Detect which cell encompasses the target text, then output its [x, y] center coordinate. 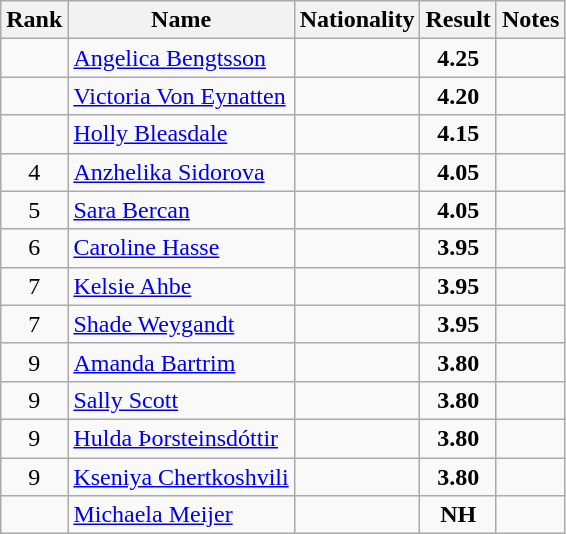
Sally Scott [181, 400]
4.25 [458, 58]
Kseniya Chertkoshvili [181, 477]
Anzhelika Sidorova [181, 172]
Kelsie Ahbe [181, 286]
Sara Bercan [181, 210]
Holly Bleasdale [181, 134]
Amanda Bartrim [181, 362]
Result [458, 20]
NH [458, 515]
Shade Weygandt [181, 324]
Name [181, 20]
Hulda Þorsteinsdóttir [181, 438]
4.15 [458, 134]
Angelica Bengtsson [181, 58]
Rank [34, 20]
4 [34, 172]
Nationality [357, 20]
6 [34, 248]
Caroline Hasse [181, 248]
4.20 [458, 96]
Victoria Von Eynatten [181, 96]
5 [34, 210]
Michaela Meijer [181, 515]
Notes [530, 20]
